Determine the [x, y] coordinate at the center of the cell enclosing the given text.  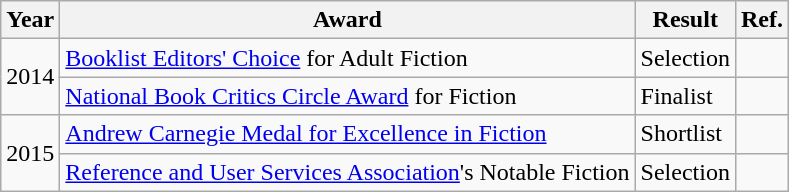
Andrew Carnegie Medal for Excellence in Fiction [348, 134]
2014 [30, 77]
Finalist [685, 96]
Booklist Editors' Choice for Adult Fiction [348, 58]
Reference and User Services Association's Notable Fiction [348, 172]
Award [348, 20]
Year [30, 20]
Ref. [762, 20]
National Book Critics Circle Award for Fiction [348, 96]
2015 [30, 153]
Shortlist [685, 134]
Result [685, 20]
